Detect which cell encompasses the target text, then output its [X, Y] center coordinate. 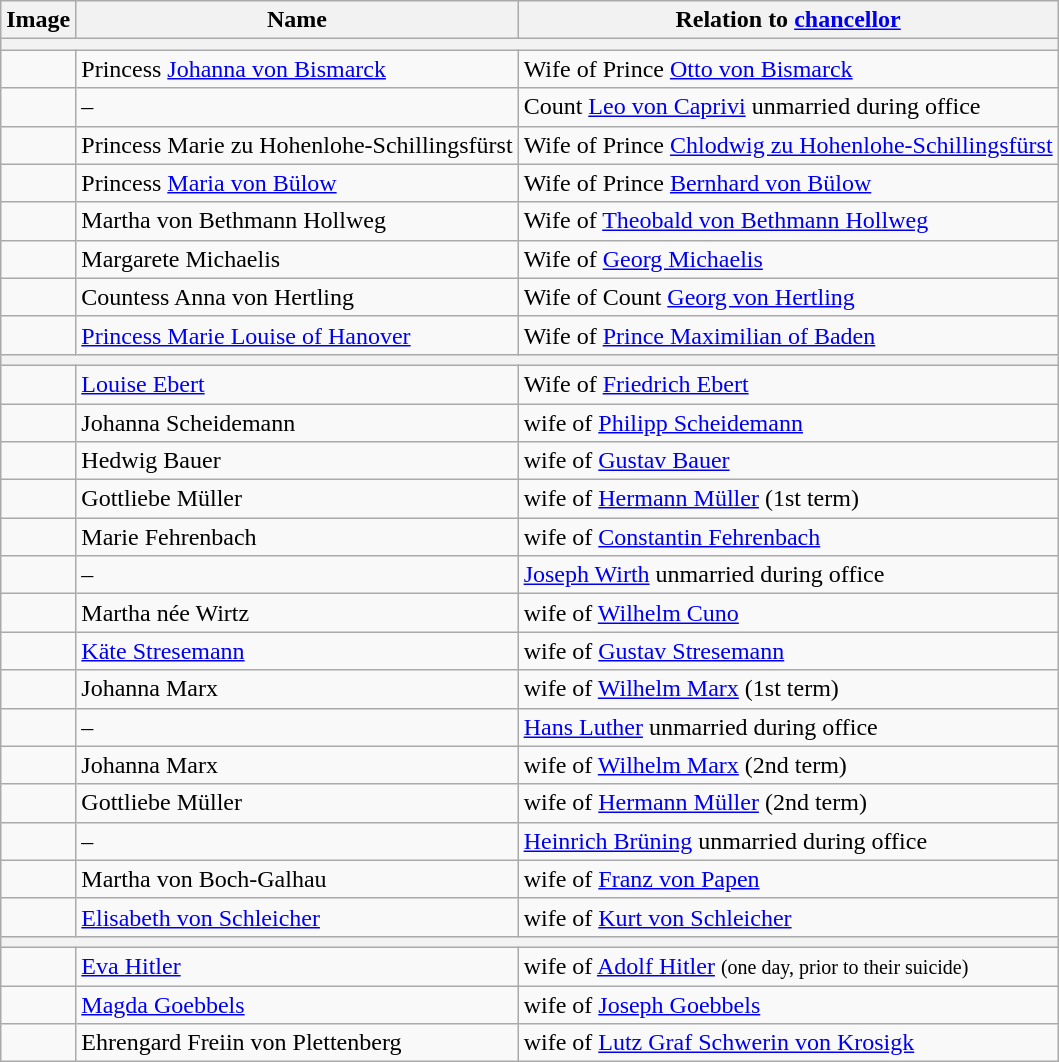
Wife of Count Georg von Hertling [788, 297]
Joseph Wirth unmarried during office [788, 575]
Countess Anna von Hertling [297, 297]
Wife of Prince Otto von Bismarck [788, 69]
Princess Johanna von Bismarck [297, 69]
Wife of Prince Bernhard von Bülow [788, 183]
wife of Hermann Müller (1st term) [788, 499]
Wife of Friedrich Ebert [788, 384]
Marie Fehrenbach [297, 537]
Heinrich Brüning unmarried during office [788, 841]
Princess Marie zu Hohenlohe-Schillingsfürst [297, 145]
Hedwig Bauer [297, 461]
wife of Lutz Graf Schwerin von Krosigk [788, 1043]
wife of Wilhelm Cuno [788, 613]
Image [38, 20]
Martha von Bethmann Hollweg [297, 221]
wife of Kurt von Schleicher [788, 917]
Martha von Boch-Galhau [297, 879]
Wife of Prince Maximilian of Baden [788, 335]
Hans Luther unmarried during office [788, 727]
Princess Maria von Bülow [297, 183]
Ehrengard Freiin von Plettenberg [297, 1043]
wife of Gustav Bauer [788, 461]
Wife of Prince Chlodwig zu Hohenlohe-Schillingsfürst [788, 145]
wife of Adolf Hitler (one day, prior to their suicide) [788, 966]
Käte Stresemann [297, 651]
Wife of Georg Michaelis [788, 259]
wife of Philipp Scheidemann [788, 423]
wife of Gustav Stresemann [788, 651]
wife of Franz von Papen [788, 879]
Margarete Michaelis [297, 259]
Johanna Scheidemann [297, 423]
Wife of Theobald von Bethmann Hollweg [788, 221]
Martha née Wirtz [297, 613]
wife of Wilhelm Marx (1st term) [788, 689]
wife of Constantin Fehrenbach [788, 537]
Name [297, 20]
Eva Hitler [297, 966]
wife of Joseph Goebbels [788, 1005]
Magda Goebbels [297, 1005]
Elisabeth von Schleicher [297, 917]
Count Leo von Caprivi unmarried during office [788, 107]
wife of Wilhelm Marx (2nd term) [788, 765]
wife of Hermann Müller (2nd term) [788, 803]
Relation to chancellor [788, 20]
Louise Ebert [297, 384]
Princess Marie Louise of Hanover [297, 335]
